Identify which cell holds the provided text, then report its [X, Y] central coordinate. 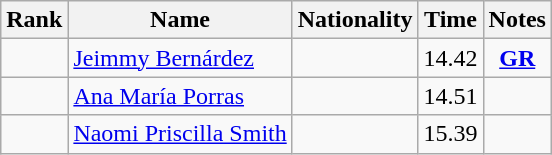
Naomi Priscilla Smith [180, 134]
14.42 [450, 58]
Name [180, 20]
GR [517, 58]
Time [450, 20]
Ana María Porras [180, 96]
Rank [34, 20]
15.39 [450, 134]
Notes [517, 20]
Jeimmy Bernárdez [180, 58]
Nationality [355, 20]
14.51 [450, 96]
